Provide the [X, Y] coordinate of the cell's center where the given text is located.  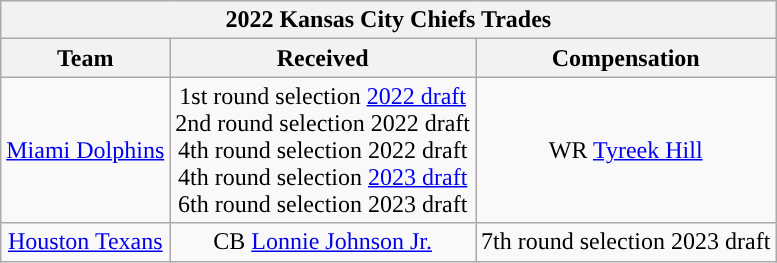
CB Lonnie Johnson Jr. [323, 242]
Miami Dolphins [86, 150]
WR Tyreek Hill [626, 150]
Houston Texans [86, 242]
Compensation [626, 58]
Team [86, 58]
7th round selection 2023 draft [626, 242]
2022 Kansas City Chiefs Trades [388, 20]
Received [323, 58]
